Return (X, Y) of the center of cell containing provided text 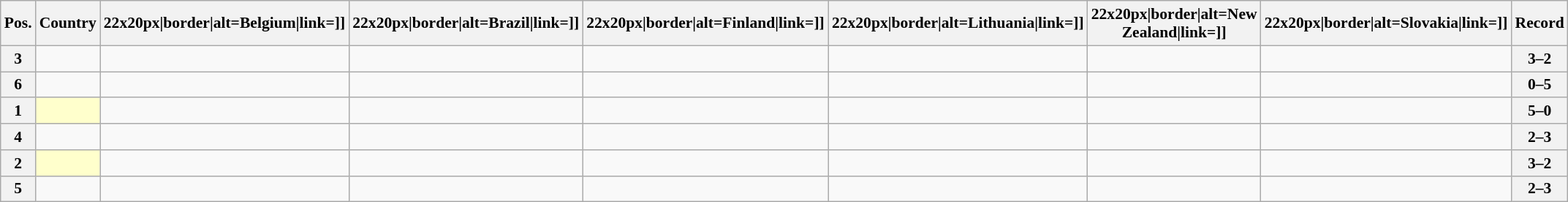
6 (18, 85)
2 (18, 163)
Record (1539, 23)
22x20px|border|alt=New Zealand|link=]] (1174, 23)
Country (68, 23)
5–0 (1539, 111)
22x20px|border|alt=Brazil|link=]] (466, 23)
Pos. (18, 23)
22x20px|border|alt=Finland|link=]] (705, 23)
22x20px|border|alt=Belgium|link=]] (224, 23)
1 (18, 111)
22x20px|border|alt=Slovakia|link=]] (1386, 23)
4 (18, 137)
22x20px|border|alt=Lithuania|link=]] (958, 23)
3 (18, 59)
5 (18, 189)
0–5 (1539, 85)
